Search for the cell housing the specified text and yield its (x, y) center coordinate. 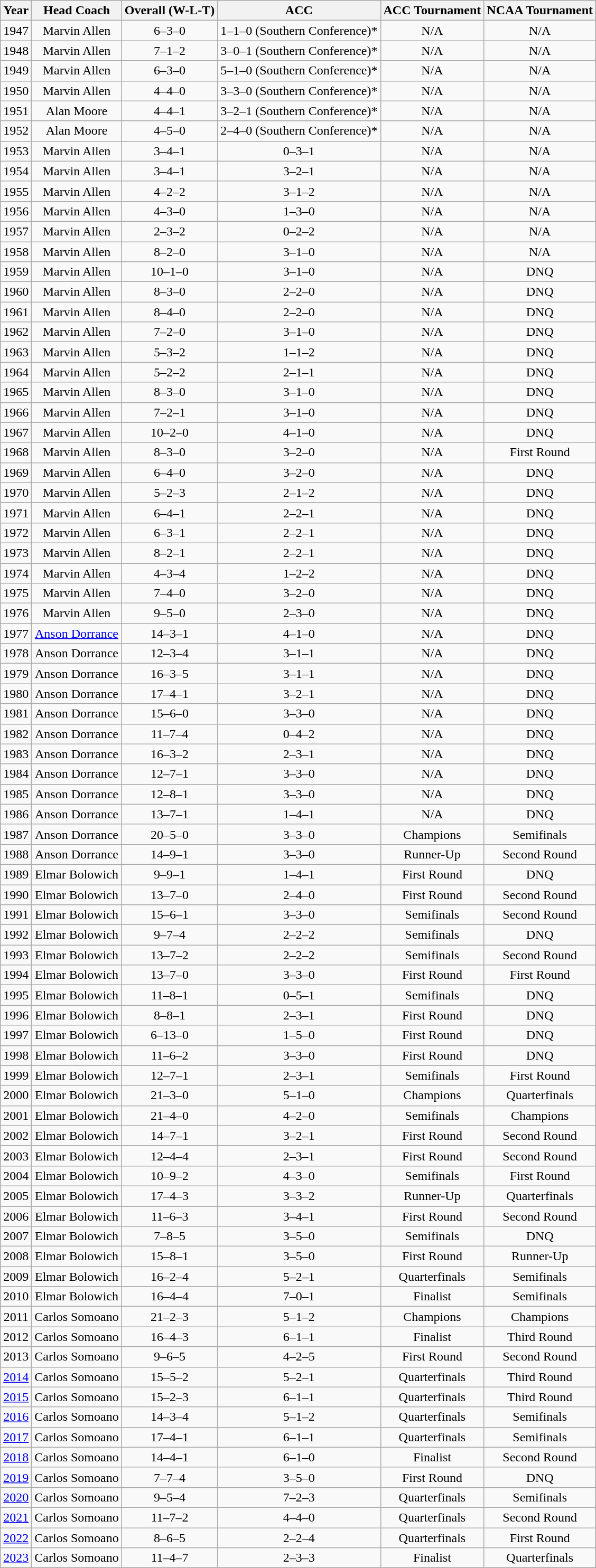
1–1–2 (299, 352)
4–2–2 (169, 191)
8–6–5 (169, 1538)
2015 (16, 1397)
21–3–0 (169, 1095)
1–1–0 (Southern Conference)* (299, 31)
2019 (16, 1477)
1960 (16, 292)
1986 (16, 814)
16–4–4 (169, 1297)
9–9–1 (169, 874)
7–2–0 (169, 332)
7–1–2 (169, 51)
1968 (16, 452)
4–2–0 (299, 1116)
1966 (16, 412)
1962 (16, 332)
1973 (16, 553)
5–1–0 (299, 1095)
0–2–2 (299, 231)
2021 (16, 1517)
16–3–2 (169, 754)
1991 (16, 915)
Head Coach (77, 11)
2012 (16, 1337)
14–3–4 (169, 1417)
2005 (16, 1196)
14–9–1 (169, 854)
2016 (16, 1417)
11–8–1 (169, 995)
2000 (16, 1095)
8–8–1 (169, 1015)
1959 (16, 272)
2014 (16, 1377)
2–4–0 (299, 895)
4–5–0 (169, 131)
2013 (16, 1357)
1958 (16, 252)
1994 (16, 975)
6–4–1 (169, 513)
2020 (16, 1497)
2011 (16, 1317)
1977 (16, 634)
17–4–3 (169, 1196)
8–2–1 (169, 553)
2002 (16, 1136)
10–9–2 (169, 1176)
1980 (16, 694)
1950 (16, 91)
15–5–2 (169, 1377)
1999 (16, 1075)
2010 (16, 1297)
1971 (16, 513)
15–6–0 (169, 714)
NCAA Tournament (540, 11)
1974 (16, 573)
1993 (16, 955)
1954 (16, 171)
1987 (16, 834)
8–4–0 (169, 312)
5–2–2 (169, 372)
9–7–4 (169, 935)
1967 (16, 432)
1948 (16, 51)
2–2–4 (299, 1538)
2–3–3 (299, 1558)
1972 (16, 533)
21–4–0 (169, 1116)
2006 (16, 1216)
1990 (16, 895)
1957 (16, 231)
ACC Tournament (432, 11)
1953 (16, 151)
1–2–2 (299, 573)
1965 (16, 392)
20–5–0 (169, 834)
3–3–0 (Southern Conference)* (299, 91)
7–8–5 (169, 1236)
Year (16, 11)
15–8–1 (169, 1257)
1985 (16, 794)
ACC (299, 11)
4–4–1 (169, 111)
14–3–1 (169, 634)
1996 (16, 1015)
7–4–0 (169, 593)
16–4–3 (169, 1337)
1998 (16, 1055)
2008 (16, 1257)
1969 (16, 473)
5–2–3 (169, 493)
14–4–1 (169, 1457)
1997 (16, 1035)
1978 (16, 654)
3–0–1 (Southern Conference)* (299, 51)
1982 (16, 734)
11–6–2 (169, 1055)
11–6–3 (169, 1216)
1–5–0 (299, 1035)
1955 (16, 191)
7–7–4 (169, 1477)
3–2–1 (Southern Conference)* (299, 111)
1989 (16, 874)
2004 (16, 1176)
21–2–3 (169, 1317)
1956 (16, 211)
1984 (16, 774)
2009 (16, 1277)
3–3–2 (299, 1196)
2–1–1 (299, 372)
2018 (16, 1457)
1952 (16, 131)
2–3–2 (169, 231)
1–3–0 (299, 211)
6–1–0 (299, 1457)
0–3–1 (299, 151)
3–1–2 (299, 191)
13–7–2 (169, 955)
2–4–0 (Southern Conference)* (299, 131)
6–3–1 (169, 533)
0–4–2 (299, 734)
13–7–1 (169, 814)
Overall (W-L-T) (169, 11)
1983 (16, 754)
1995 (16, 995)
1981 (16, 714)
1975 (16, 593)
2023 (16, 1558)
1949 (16, 71)
1979 (16, 674)
2–1–2 (299, 493)
6–13–0 (169, 1035)
10–1–0 (169, 272)
1970 (16, 493)
2–3–0 (299, 613)
15–2–3 (169, 1397)
9–5–4 (169, 1497)
1951 (16, 111)
4–3–4 (169, 573)
16–3–5 (169, 674)
11–7–2 (169, 1517)
0–5–1 (299, 995)
11–7–4 (169, 734)
2022 (16, 1538)
1964 (16, 372)
1988 (16, 854)
14–7–1 (169, 1136)
2007 (16, 1236)
4–2–5 (299, 1357)
2003 (16, 1156)
1947 (16, 31)
12–4–4 (169, 1156)
12–3–4 (169, 654)
1961 (16, 312)
1992 (16, 935)
7–2–3 (299, 1497)
7–2–1 (169, 412)
1976 (16, 613)
7–0–1 (299, 1297)
6–4–0 (169, 473)
8–2–0 (169, 252)
2001 (16, 1116)
1963 (16, 352)
12–8–1 (169, 794)
9–5–0 (169, 613)
5–3–2 (169, 352)
16–2–4 (169, 1277)
2017 (16, 1437)
9–6–5 (169, 1357)
10–2–0 (169, 432)
15–6–1 (169, 915)
5–1–0 (Southern Conference)* (299, 71)
11–4–7 (169, 1558)
